Provide the (X, Y) coordinate of the cell's center where the given text is located.  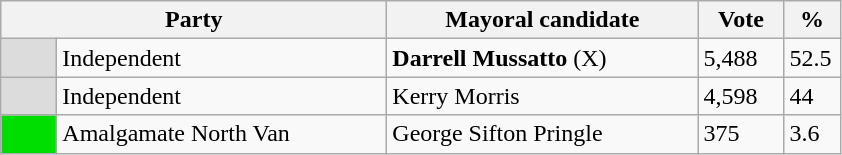
44 (812, 96)
Amalgamate North Van (222, 134)
Vote (741, 20)
5,488 (741, 58)
Kerry Morris (542, 96)
Party (194, 20)
Mayoral candidate (542, 20)
375 (741, 134)
4,598 (741, 96)
George Sifton Pringle (542, 134)
Darrell Mussatto (X) (542, 58)
3.6 (812, 134)
52.5 (812, 58)
% (812, 20)
